Extract the [x, y] coordinate from the center of the cell holding the provided text.  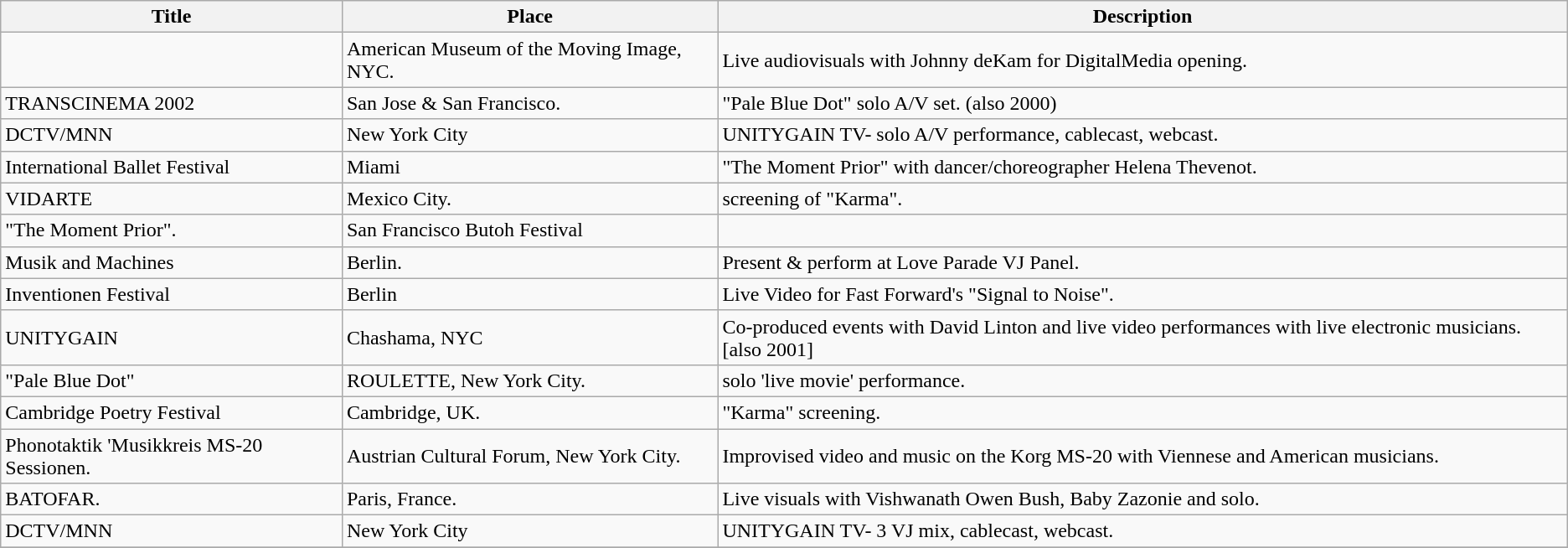
Phonotaktik 'Musikkreis MS-20 Sessionen. [172, 456]
Miami [529, 167]
screening of "Karma". [1142, 199]
Cambridge, UK. [529, 412]
solo 'live movie' performance. [1142, 380]
Paris, France. [529, 499]
Cambridge Poetry Festival [172, 412]
Live visuals with Vishwanath Owen Bush, Baby Zazonie and solo. [1142, 499]
BATOFAR. [172, 499]
Place [529, 17]
"Pale Blue Dot" solo A/V set. (also 2000) [1142, 103]
Inventionen Festival [172, 294]
Berlin. [529, 262]
Austrian Cultural Forum, New York City. [529, 456]
Musik and Machines [172, 262]
International Ballet Festival [172, 167]
"Pale Blue Dot" [172, 380]
UNITYGAIN TV- 3 VJ mix, cablecast, webcast. [1142, 531]
Chashama, NYC [529, 337]
UNITYGAIN [172, 337]
Description [1142, 17]
ROULETTE, New York City. [529, 380]
American Museum of the Moving Image, NYC. [529, 60]
Present & perform at Love Parade VJ Panel. [1142, 262]
"Karma" screening. [1142, 412]
TRANSCINEMA 2002 [172, 103]
Live audiovisuals with Johnny deKam for DigitalMedia opening. [1142, 60]
Improvised video and music on the Korg MS-20 with Viennese and American musicians. [1142, 456]
Live Video for Fast Forward's "Signal to Noise". [1142, 294]
Title [172, 17]
UNITYGAIN TV- solo A/V performance, cablecast, webcast. [1142, 135]
Co-produced events with David Linton and live video performances with live electronic musicians. [also 2001] [1142, 337]
"The Moment Prior". [172, 230]
VIDARTE [172, 199]
San Jose & San Francisco. [529, 103]
San Francisco Butoh Festival [529, 230]
Mexico City. [529, 199]
Berlin [529, 294]
"The Moment Prior" with dancer/choreographer Helena Thevenot. [1142, 167]
